Identify which cell holds the provided text, then report its (X, Y) central coordinate. 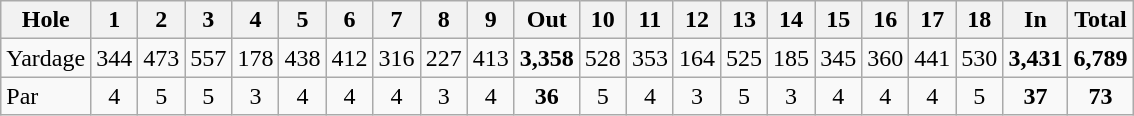
12 (696, 20)
412 (350, 58)
185 (792, 58)
17 (932, 20)
353 (650, 58)
530 (980, 58)
18 (980, 20)
73 (1100, 96)
528 (602, 58)
6 (350, 20)
16 (886, 20)
178 (256, 58)
441 (932, 58)
6,789 (1100, 58)
9 (490, 20)
11 (650, 20)
15 (838, 20)
1 (114, 20)
344 (114, 58)
In (1036, 20)
7 (396, 20)
227 (444, 58)
13 (744, 20)
10 (602, 20)
2 (162, 20)
413 (490, 58)
525 (744, 58)
36 (546, 96)
3,431 (1036, 58)
Out (546, 20)
360 (886, 58)
164 (696, 58)
14 (792, 20)
473 (162, 58)
3,358 (546, 58)
557 (208, 58)
Total (1100, 20)
345 (838, 58)
37 (1036, 96)
Par (46, 96)
438 (302, 58)
316 (396, 58)
8 (444, 20)
Hole (46, 20)
Yardage (46, 58)
